Pinpoint the cell where the given text exists, returning its [X, Y] midpoint coordinate. 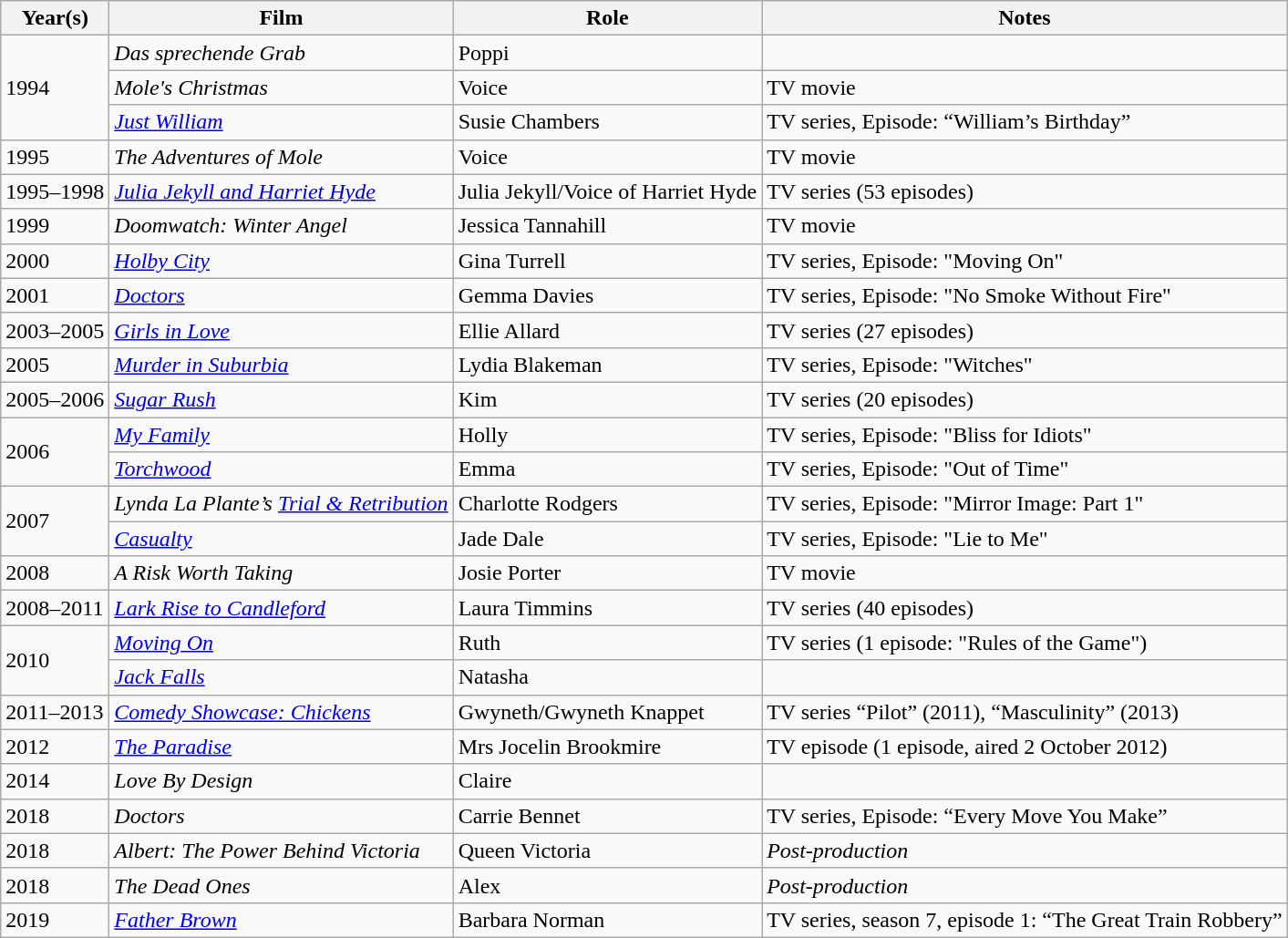
Kim [607, 399]
Murder in Suburbia [281, 365]
Barbara Norman [607, 920]
TV series, Episode: "Moving On" [1025, 261]
Gwyneth/Gwyneth Knappet [607, 712]
TV series, season 7, episode 1: “The Great Train Robbery” [1025, 920]
2019 [55, 920]
Natasha [607, 677]
Holby City [281, 261]
1999 [55, 226]
Sugar Rush [281, 399]
Julia Jekyll/Voice of Harriet Hyde [607, 191]
Role [607, 18]
Just William [281, 122]
Girls in Love [281, 330]
2001 [55, 295]
TV series, Episode: "No Smoke Without Fire" [1025, 295]
2000 [55, 261]
2006 [55, 452]
Laura Timmins [607, 608]
TV series (27 episodes) [1025, 330]
TV series, Episode: "Lie to Me" [1025, 539]
1994 [55, 88]
Love By Design [281, 781]
2010 [55, 660]
TV series, Episode: "Witches" [1025, 365]
Year(s) [55, 18]
Mrs Jocelin Brookmire [607, 747]
TV series, Episode: "Bliss for Idiots" [1025, 435]
Emma [607, 469]
Film [281, 18]
Casualty [281, 539]
Lark Rise to Candleford [281, 608]
2007 [55, 521]
Father Brown [281, 920]
2005–2006 [55, 399]
2003–2005 [55, 330]
Jade Dale [607, 539]
TV series, Episode: "Out of Time" [1025, 469]
My Family [281, 435]
Josie Porter [607, 573]
Moving On [281, 643]
The Dead Ones [281, 885]
TV series (40 episodes) [1025, 608]
Das sprechende Grab [281, 53]
Notes [1025, 18]
Albert: The Power Behind Victoria [281, 850]
TV series (20 episodes) [1025, 399]
Charlotte Rodgers [607, 504]
Julia Jekyll and Harriet Hyde [281, 191]
Lydia Blakeman [607, 365]
Holly [607, 435]
Ruth [607, 643]
Carrie Bennet [607, 816]
Jack Falls [281, 677]
TV series, Episode: “William’s Birthday” [1025, 122]
2008–2011 [55, 608]
Torchwood [281, 469]
Doomwatch: Winter Angel [281, 226]
Poppi [607, 53]
The Paradise [281, 747]
The Adventures of Mole [281, 157]
1995–1998 [55, 191]
TV series, Episode: “Every Move You Make” [1025, 816]
Gina Turrell [607, 261]
2014 [55, 781]
Gemma Davies [607, 295]
Comedy Showcase: Chickens [281, 712]
Alex [607, 885]
TV series (53 episodes) [1025, 191]
Susie Chambers [607, 122]
TV series (1 episode: "Rules of the Game") [1025, 643]
2011–2013 [55, 712]
Ellie Allard [607, 330]
A Risk Worth Taking [281, 573]
TV episode (1 episode, aired 2 October 2012) [1025, 747]
2012 [55, 747]
Jessica Tannahill [607, 226]
2008 [55, 573]
TV series, Episode: "Mirror Image: Part 1" [1025, 504]
Mole's Christmas [281, 88]
1995 [55, 157]
Queen Victoria [607, 850]
TV series “Pilot” (2011), “Masculinity” (2013) [1025, 712]
Lynda La Plante’s Trial & Retribution [281, 504]
2005 [55, 365]
Claire [607, 781]
